Identify which cell holds the provided text, then report its (x, y) central coordinate. 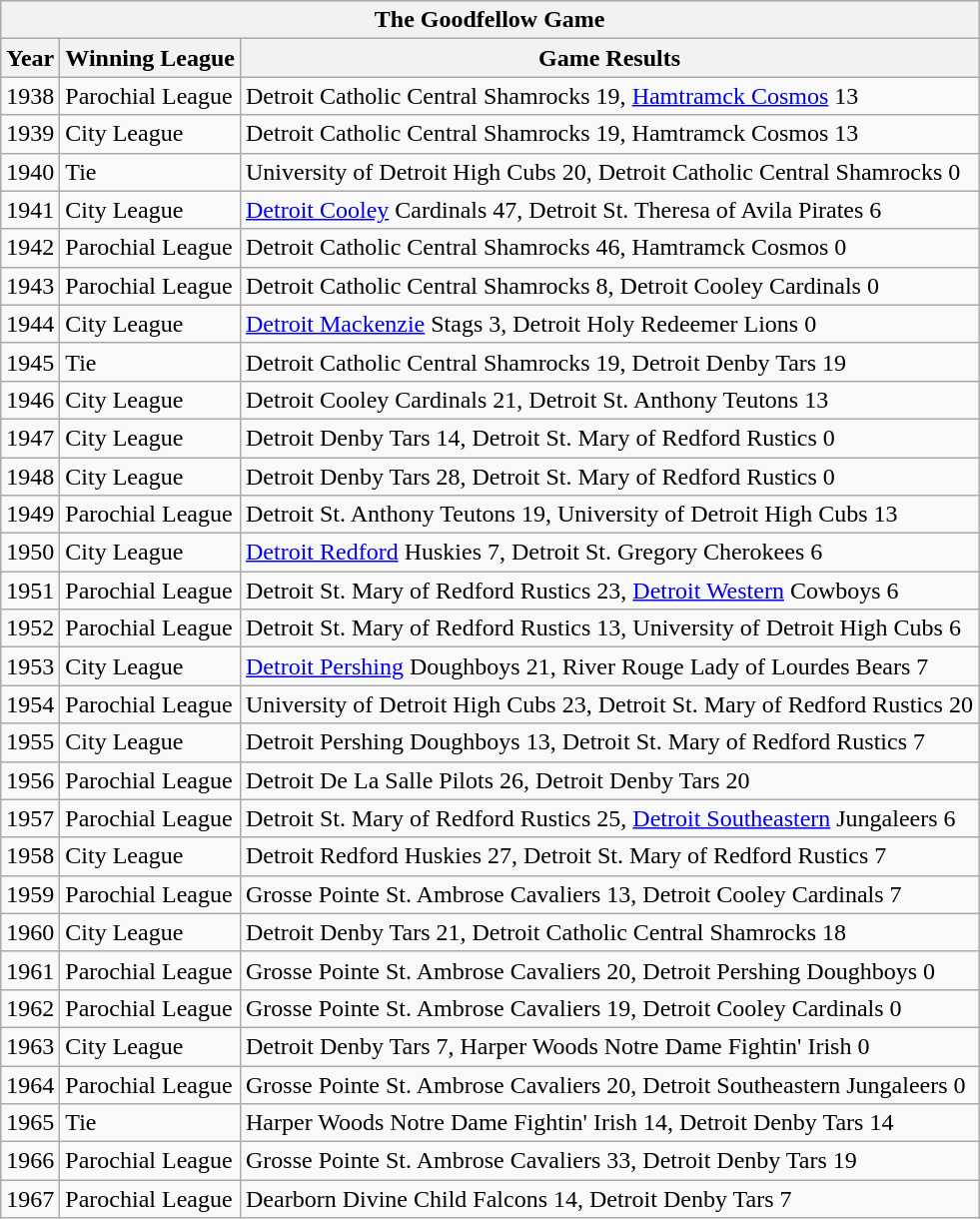
The Goodfellow Game (490, 20)
Detroit Redford Huskies 27, Detroit St. Mary of Redford Rustics 7 (609, 856)
1965 (30, 1123)
1961 (30, 970)
1966 (30, 1161)
Detroit Denby Tars 14, Detroit St. Mary of Redford Rustics 0 (609, 438)
1947 (30, 438)
Detroit Catholic Central Shamrocks 46, Hamtramck Cosmos 0 (609, 248)
Detroit St. Mary of Redford Rustics 13, University of Detroit High Cubs 6 (609, 628)
Harper Woods Notre Dame Fightin' Irish 14, Detroit Denby Tars 14 (609, 1123)
Grosse Pointe St. Ambrose Cavaliers 20, Detroit Pershing Doughboys 0 (609, 970)
1950 (30, 553)
Dearborn Divine Child Falcons 14, Detroit Denby Tars 7 (609, 1199)
1940 (30, 172)
1946 (30, 400)
1964 (30, 1084)
Detroit Denby Tars 7, Harper Woods Notre Dame Fightin' Irish 0 (609, 1046)
1955 (30, 742)
Detroit St. Mary of Redford Rustics 23, Detroit Western Cowboys 6 (609, 591)
1954 (30, 704)
1958 (30, 856)
Detroit Pershing Doughboys 13, Detroit St. Mary of Redford Rustics 7 (609, 742)
Detroit Cooley Cardinals 21, Detroit St. Anthony Teutons 13 (609, 400)
Detroit De La Salle Pilots 26, Detroit Denby Tars 20 (609, 780)
1949 (30, 515)
1959 (30, 894)
Grosse Pointe St. Ambrose Cavaliers 13, Detroit Cooley Cardinals 7 (609, 894)
1953 (30, 666)
Grosse Pointe St. Ambrose Cavaliers 19, Detroit Cooley Cardinals 0 (609, 1008)
Grosse Pointe St. Ambrose Cavaliers 33, Detroit Denby Tars 19 (609, 1161)
1938 (30, 96)
University of Detroit High Cubs 23, Detroit St. Mary of Redford Rustics 20 (609, 704)
1962 (30, 1008)
1944 (30, 324)
Detroit Redford Huskies 7, Detroit St. Gregory Cherokees 6 (609, 553)
1943 (30, 286)
Detroit Denby Tars 21, Detroit Catholic Central Shamrocks 18 (609, 932)
Detroit Mackenzie Stags 3, Detroit Holy Redeemer Lions 0 (609, 324)
1967 (30, 1199)
Winning League (150, 58)
1941 (30, 210)
1945 (30, 362)
Detroit Denby Tars 28, Detroit St. Mary of Redford Rustics 0 (609, 477)
Game Results (609, 58)
1952 (30, 628)
1960 (30, 932)
1963 (30, 1046)
Detroit St. Mary of Redford Rustics 25, Detroit Southeastern Jungaleers 6 (609, 818)
1948 (30, 477)
Grosse Pointe St. Ambrose Cavaliers 20, Detroit Southeastern Jungaleers 0 (609, 1084)
1942 (30, 248)
University of Detroit High Cubs 20, Detroit Catholic Central Shamrocks 0 (609, 172)
Detroit Catholic Central Shamrocks 8, Detroit Cooley Cardinals 0 (609, 286)
Year (30, 58)
1939 (30, 134)
1951 (30, 591)
Detroit St. Anthony Teutons 19, University of Detroit High Cubs 13 (609, 515)
1956 (30, 780)
1957 (30, 818)
Detroit Pershing Doughboys 21, River Rouge Lady of Lourdes Bears 7 (609, 666)
Detroit Cooley Cardinals 47, Detroit St. Theresa of Avila Pirates 6 (609, 210)
Detroit Catholic Central Shamrocks 19, Detroit Denby Tars 19 (609, 362)
